Scan for the cell matching the given text and deliver its (X, Y) coordinate at center. 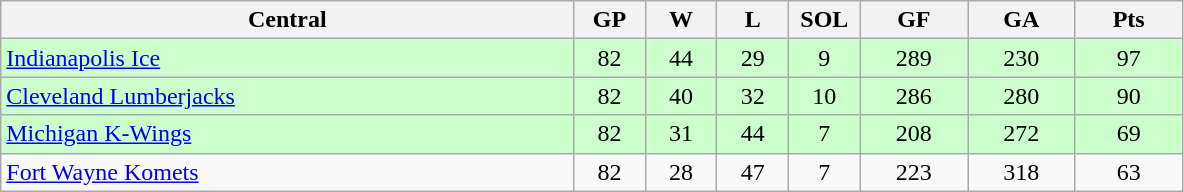
L (753, 20)
GF (914, 20)
223 (914, 172)
Pts (1129, 20)
208 (914, 134)
272 (1022, 134)
31 (681, 134)
Indianapolis Ice (288, 58)
GP (610, 20)
32 (753, 96)
W (681, 20)
97 (1129, 58)
SOL (825, 20)
Central (288, 20)
47 (753, 172)
28 (681, 172)
286 (914, 96)
Cleveland Lumberjacks (288, 96)
69 (1129, 134)
40 (681, 96)
230 (1022, 58)
90 (1129, 96)
280 (1022, 96)
GA (1022, 20)
29 (753, 58)
63 (1129, 172)
9 (825, 58)
Fort Wayne Komets (288, 172)
289 (914, 58)
Michigan K-Wings (288, 134)
318 (1022, 172)
10 (825, 96)
